Determine the (X, Y) coordinate at the center of the cell enclosing the given text.  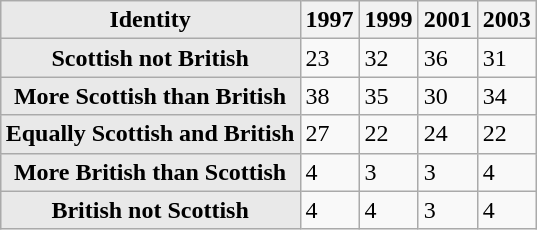
30 (448, 96)
38 (330, 96)
Scottish not British (150, 58)
36 (448, 58)
23 (330, 58)
27 (330, 134)
British not Scottish (150, 210)
1999 (388, 20)
More British than Scottish (150, 172)
Identity (150, 20)
2001 (448, 20)
35 (388, 96)
More Scottish than British (150, 96)
31 (506, 58)
34 (506, 96)
24 (448, 134)
32 (388, 58)
2003 (506, 20)
1997 (330, 20)
Equally Scottish and British (150, 134)
